Pinpoint the cell where the given text exists, returning its [x, y] midpoint coordinate. 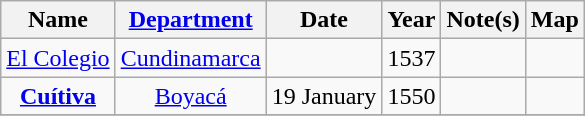
El Colegio [58, 58]
Year [412, 20]
Name [58, 20]
1550 [412, 96]
Boyacá [190, 96]
Cundinamarca [190, 58]
Note(s) [483, 20]
1537 [412, 58]
Department [190, 20]
19 January [324, 96]
Map [554, 20]
Cuítiva [58, 96]
Date [324, 20]
